Capture the cell that displays the provided text and extract its [X, Y] central coordinate. 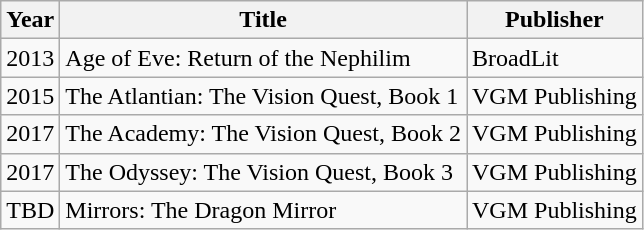
Mirrors: The Dragon Mirror [264, 210]
Age of Eve: Return of the Nephilim [264, 58]
The Academy: The Vision Quest, Book 2 [264, 134]
BroadLit [554, 58]
Year [30, 20]
Title [264, 20]
2015 [30, 96]
Publisher [554, 20]
The Atlantian: The Vision Quest, Book 1 [264, 96]
2013 [30, 58]
The Odyssey: The Vision Quest, Book 3 [264, 172]
TBD [30, 210]
